Pinpoint the cell where the given text exists, returning its [x, y] midpoint coordinate. 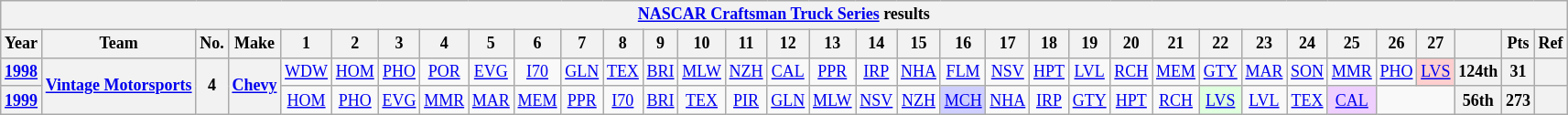
20 [1131, 44]
9 [661, 44]
Team [118, 44]
Vintage Motorsports [118, 86]
MCH [963, 100]
24 [1307, 44]
19 [1089, 44]
SON [1307, 71]
16 [963, 44]
PIR [746, 100]
Pts [1519, 44]
21 [1176, 44]
No. [212, 44]
6 [537, 44]
13 [833, 44]
WDW [307, 71]
15 [919, 44]
1 [307, 44]
56th [1478, 100]
25 [1351, 44]
14 [877, 44]
10 [701, 44]
17 [1008, 44]
3 [399, 44]
124th [1478, 71]
Year [22, 44]
8 [623, 44]
23 [1264, 44]
22 [1220, 44]
1998 [22, 71]
FLM [963, 71]
NASCAR Craftsman Truck Series results [784, 15]
Make [254, 44]
1999 [22, 100]
2 [355, 44]
26 [1397, 44]
5 [492, 44]
27 [1435, 44]
18 [1049, 44]
11 [746, 44]
Chevy [254, 86]
Ref [1551, 44]
7 [582, 44]
31 [1519, 71]
273 [1519, 100]
12 [788, 44]
POR [445, 71]
